Determine the (X, Y) coordinate at the center of the cell enclosing the given text.  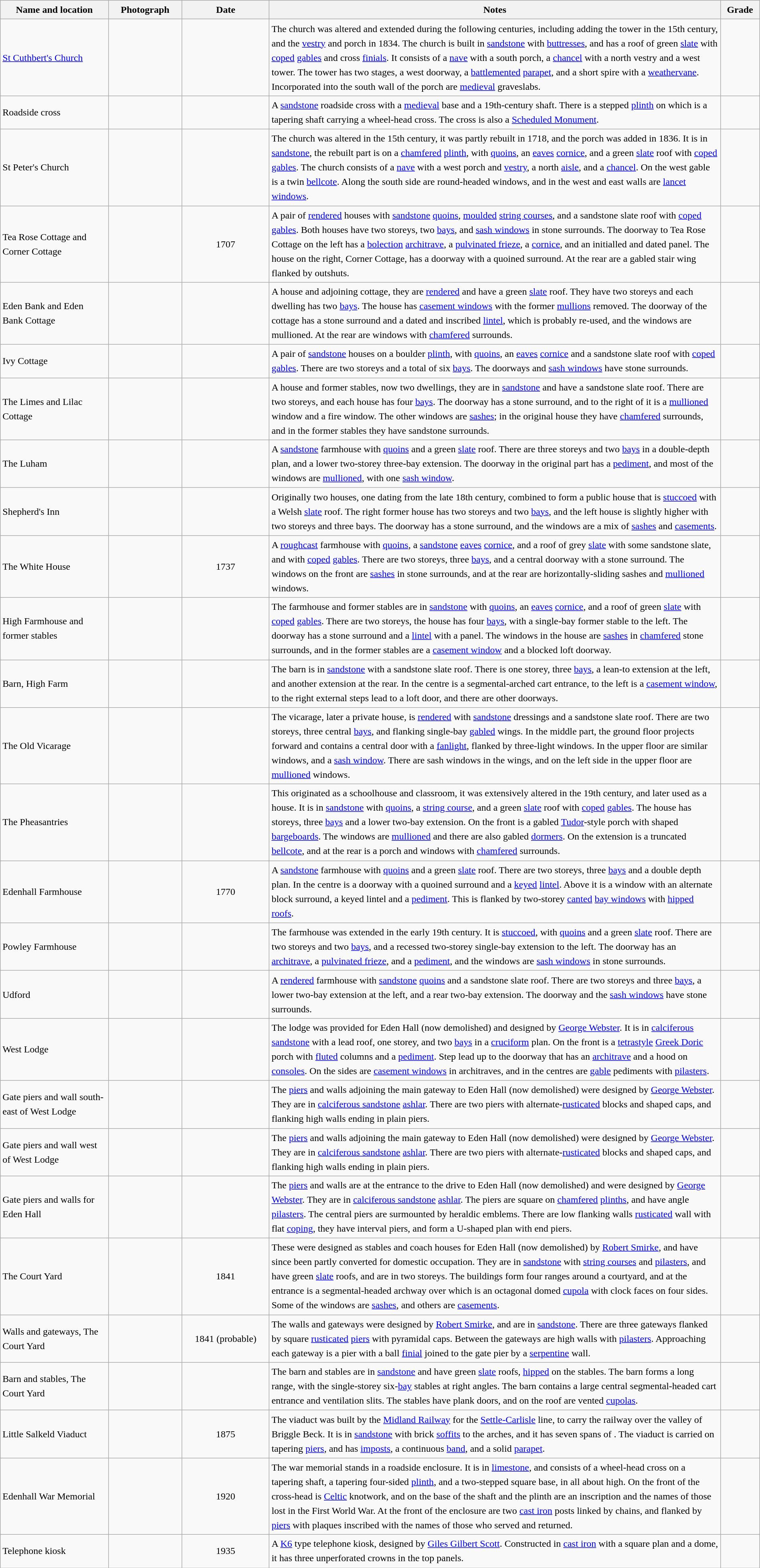
The Court Yard (55, 1277)
West Lodge (55, 1050)
1737 (226, 566)
1841 (226, 1277)
Photograph (145, 10)
Barn, High Farm (55, 684)
Notes (495, 10)
Roadside cross (55, 112)
Little Salkeld Viaduct (55, 1434)
The Limes and Lilac Cottage (55, 409)
High Farmhouse and former stables (55, 629)
1920 (226, 1496)
Date (226, 10)
Ivy Cottage (55, 361)
St Cuthbert's Church (55, 58)
Tea Rose Cottage andCorner Cottage (55, 244)
1935 (226, 1551)
Walls and gateways, The Court Yard (55, 1338)
Powley Farmhouse (55, 947)
1841 (probable) (226, 1338)
Grade (740, 10)
Gate piers and wall south-east of West Lodge (55, 1104)
Shepherd's Inn (55, 512)
Name and location (55, 10)
Udford (55, 994)
1770 (226, 892)
Telephone kiosk (55, 1551)
St Peter's Church (55, 168)
Edenhall Farmhouse (55, 892)
The Old Vicarage (55, 746)
Eden Bank and Eden Bank Cottage (55, 314)
The Pheasantries (55, 823)
The Luham (55, 463)
1707 (226, 244)
Gate piers and walls for Eden Hall (55, 1207)
Barn and stables, The Court Yard (55, 1386)
The White House (55, 566)
Gate piers and wall west of West Lodge (55, 1152)
Edenhall War Memorial (55, 1496)
1875 (226, 1434)
